Detect which cell encompasses the target text, then output its [X, Y] center coordinate. 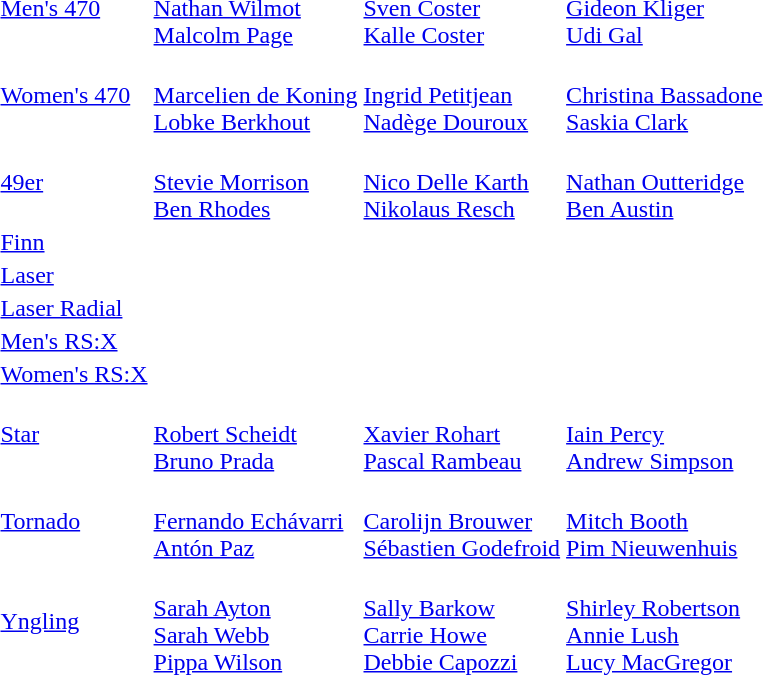
Ingrid PetitjeanNadège Douroux [462, 95]
Robert ScheidtBruno Prada [256, 434]
Xavier RohartPascal Rambeau [462, 434]
Stevie MorrisonBen Rhodes [256, 182]
Fernando EchávarriAntón Paz [256, 521]
Carolijn BrouwerSébastien Godefroid [462, 521]
Marcelien de KoningLobke Berkhout [256, 95]
Nico Delle KarthNikolaus Resch [462, 182]
